Capture the cell that displays the provided text and extract its [x, y] central coordinate. 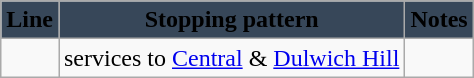
Line [30, 20]
services to Central & Dulwich Hill [231, 58]
Notes [439, 20]
Stopping pattern [231, 20]
